Identify which cell holds the provided text, then report its [X, Y] central coordinate. 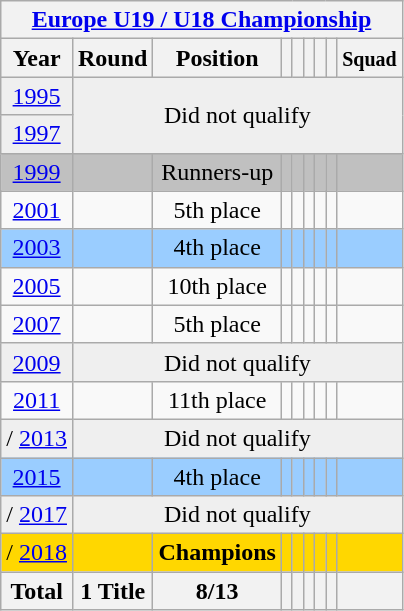
Champions [217, 553]
2007 [37, 324]
1995 [37, 96]
1 Title [112, 591]
Total [37, 591]
2005 [37, 286]
/ 2013 [37, 438]
/ 2017 [37, 515]
/ 2018 [37, 553]
Year [37, 58]
1999 [37, 172]
Position [217, 58]
Runners-up [217, 172]
2015 [37, 477]
2001 [37, 210]
Squad [370, 58]
1997 [37, 134]
2009 [37, 362]
Europe U19 / U18 Championship [202, 20]
10th place [217, 286]
2003 [37, 248]
11th place [217, 400]
2011 [37, 400]
Round [112, 58]
8/13 [217, 591]
